Return the [x, y] coordinate for the center point of the cell that contains the specified text.  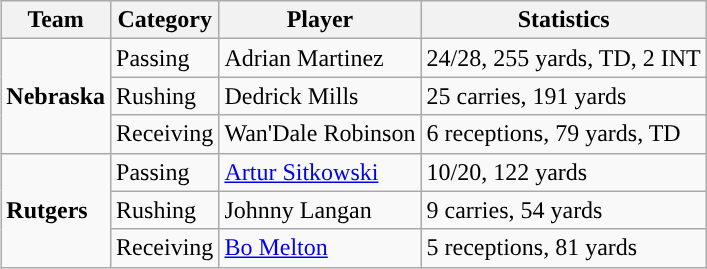
24/28, 255 yards, TD, 2 INT [564, 58]
6 receptions, 79 yards, TD [564, 134]
Dedrick Mills [320, 96]
9 carries, 54 yards [564, 210]
10/20, 122 yards [564, 172]
5 receptions, 81 yards [564, 248]
Nebraska [56, 96]
Team [56, 20]
Statistics [564, 20]
Bo Melton [320, 248]
Wan'Dale Robinson [320, 134]
25 carries, 191 yards [564, 96]
Johnny Langan [320, 210]
Category [165, 20]
Adrian Martinez [320, 58]
Artur Sitkowski [320, 172]
Rutgers [56, 210]
Player [320, 20]
